Return the [x, y] coordinate for the center point of the cell that contains the specified text.  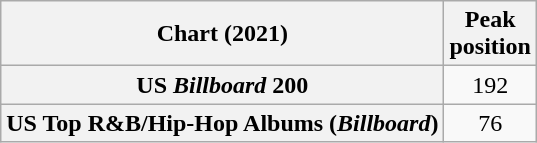
76 [490, 123]
Peakposition [490, 34]
Chart (2021) [222, 34]
US Billboard 200 [222, 85]
US Top R&B/Hip-Hop Albums (Billboard) [222, 123]
192 [490, 85]
